Determine the [X, Y] coordinate at the center of the cell enclosing the given text.  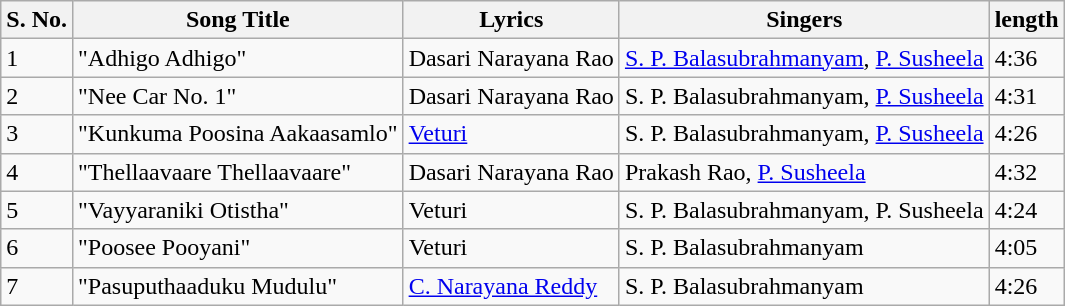
7 [37, 286]
"Thellaavaare Thellaavaare" [238, 172]
4:32 [1026, 172]
4:31 [1026, 96]
"Adhigo Adhigo" [238, 58]
Song Title [238, 20]
1 [37, 58]
"Kunkuma Poosina Aakaasamlo" [238, 134]
6 [37, 248]
3 [37, 134]
4:24 [1026, 210]
4:36 [1026, 58]
length [1026, 20]
"Poosee Pooyani" [238, 248]
4:05 [1026, 248]
S. No. [37, 20]
"Nee Car No. 1" [238, 96]
Prakash Rao, P. Susheela [804, 172]
2 [37, 96]
Singers [804, 20]
Lyrics [511, 20]
5 [37, 210]
C. Narayana Reddy [511, 286]
4 [37, 172]
"Vayyaraniki Otistha" [238, 210]
"Pasuputhaaduku Mudulu" [238, 286]
